Return [x, y] of the center of cell containing provided text 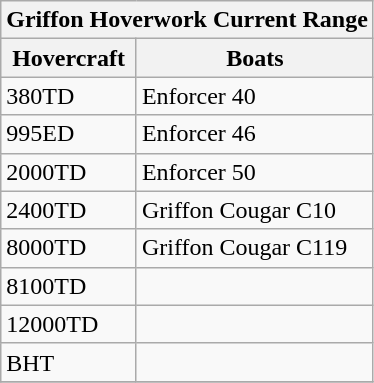
BHT [69, 362]
Enforcer 46 [254, 134]
Griffon Cougar C10 [254, 210]
Hovercraft [69, 58]
Boats [254, 58]
995ED [69, 134]
2400TD [69, 210]
380TD [69, 96]
8000TD [69, 248]
8100TD [69, 286]
Griffon Cougar C119 [254, 248]
Enforcer 40 [254, 96]
Enforcer 50 [254, 172]
12000TD [69, 324]
Griffon Hoverwork Current Range [188, 20]
2000TD [69, 172]
